From the cell containing the given text, extract its center point as (x, y) coordinate. 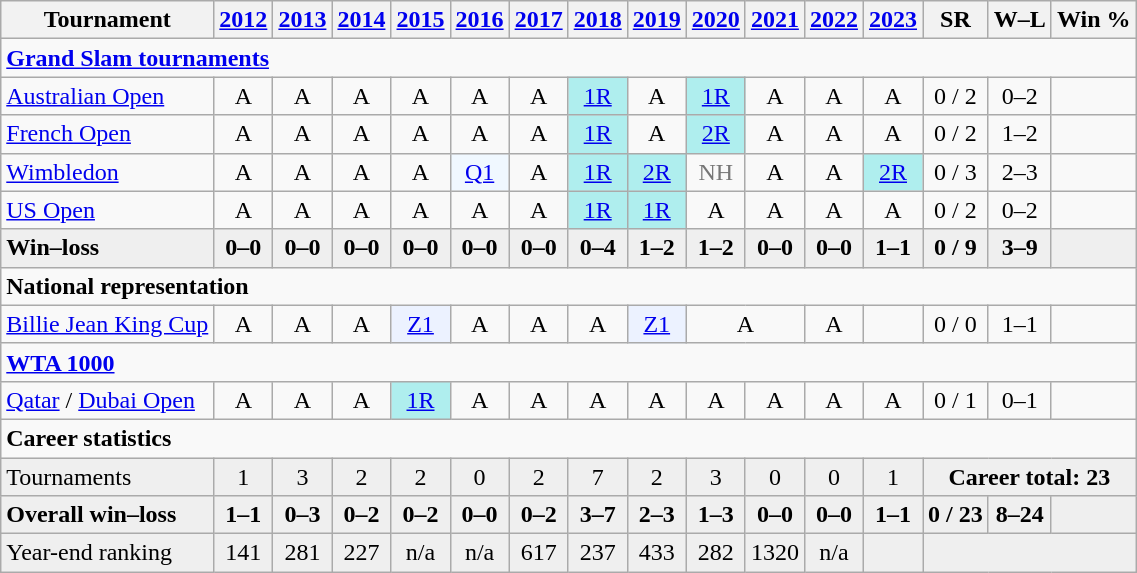
Q1 (480, 172)
Win % (1094, 20)
0 / 1 (956, 400)
2021 (774, 20)
2023 (892, 20)
8–24 (1020, 515)
US Open (108, 210)
Australian Open (108, 96)
NH (716, 172)
0–3 (302, 515)
281 (302, 553)
7 (598, 477)
3–7 (598, 515)
1–3 (716, 515)
0 / 3 (956, 172)
2012 (244, 20)
Billie Jean King Cup (108, 324)
2022 (834, 20)
0–4 (598, 248)
W–L (1020, 20)
1320 (774, 553)
282 (716, 553)
3–9 (1020, 248)
2019 (656, 20)
227 (362, 553)
2020 (716, 20)
Tournament (108, 20)
2016 (480, 20)
2013 (302, 20)
Win–loss (108, 248)
0 / 9 (956, 248)
433 (656, 553)
French Open (108, 134)
Grand Slam tournaments (568, 58)
2018 (598, 20)
Wimbledon (108, 172)
Qatar / Dubai Open (108, 400)
Career total: 23 (1030, 477)
2015 (420, 20)
SR (956, 20)
2017 (538, 20)
National representation (568, 286)
141 (244, 553)
Career statistics (568, 438)
0 / 0 (956, 324)
Overall win–loss (108, 515)
0–1 (1020, 400)
WTA 1000 (568, 362)
617 (538, 553)
237 (598, 553)
Year-end ranking (108, 553)
0 / 23 (956, 515)
2014 (362, 20)
Tournaments (108, 477)
